Capture the cell that displays the provided text and extract its (x, y) central coordinate. 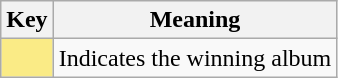
Key (27, 20)
Indicates the winning album (195, 58)
Meaning (195, 20)
